Output the [x, y] coordinate of the center of the cell containing the given text.  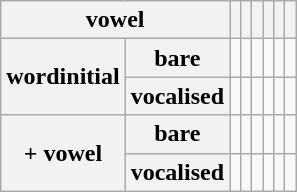
+ vowel [63, 153]
vowel [116, 20]
wordinitial [63, 77]
